Extract the (X, Y) coordinate from the center of the cell holding the provided text.  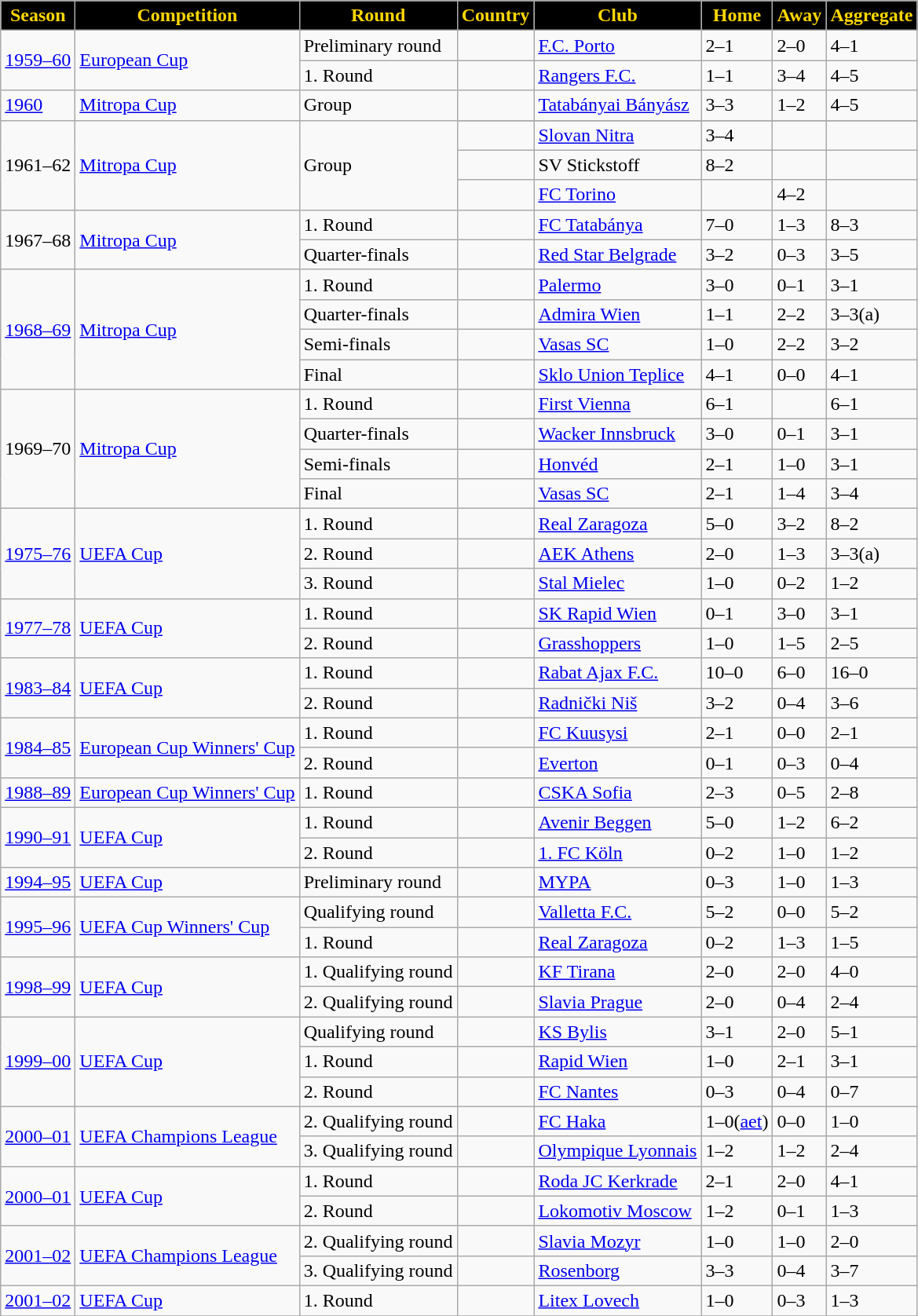
UEFA Cup Winners' Cup (187, 927)
Red Star Belgrade (617, 254)
Away (799, 16)
1995–96 (38, 927)
Litex Lovech (617, 1300)
1968–69 (38, 329)
1984–85 (38, 748)
2–5 (872, 643)
8–3 (872, 225)
KS Bylis (617, 1032)
Rosenborg (617, 1270)
FC Tatabánya (617, 225)
Home (737, 16)
7–0 (737, 225)
1983–84 (38, 688)
16–0 (872, 673)
Aggregate (872, 16)
1990–91 (38, 837)
Club (617, 16)
Rangers F.C. (617, 75)
4–2 (799, 195)
0–5 (799, 792)
Sklo Union Teplice (617, 375)
1988–89 (38, 792)
Season (38, 16)
Palermo (617, 284)
European Cup (187, 60)
1–0(aet) (737, 1121)
First Vienna (617, 404)
1961–62 (38, 165)
2–8 (872, 792)
Tatabányai Bányász (617, 105)
3–7 (872, 1270)
6–0 (799, 673)
Stal Mielec (617, 583)
Competition (187, 16)
Wacker Innsbruck (617, 434)
Slovan Nitra (617, 135)
10–0 (737, 673)
1969–70 (38, 449)
1960 (38, 105)
KF Tirana (617, 972)
Radnički Niš (617, 703)
1–4 (799, 494)
Grasshoppers (617, 643)
AEK Athens (617, 554)
1967–68 (38, 239)
FC Torino (617, 195)
1998–99 (38, 987)
1. Qualifying round (379, 972)
Olympique Lyonnais (617, 1151)
2–3 (737, 792)
FC Haka (617, 1121)
Slavia Prague (617, 1002)
Valletta F.C. (617, 912)
Rabat Ajax F.C. (617, 673)
1994–95 (38, 883)
1975–76 (38, 554)
Everton (617, 762)
1999–00 (38, 1062)
Roda JC Kerkrade (617, 1181)
3. Round (379, 583)
Admira Wien (617, 314)
3–6 (872, 703)
0–7 (872, 1091)
6–2 (872, 822)
Avenir Beggen (617, 822)
1977–78 (38, 628)
Rapid Wien (617, 1062)
MYPA (617, 883)
1. FC Köln (617, 852)
SK Rapid Wien (617, 613)
4–0 (872, 972)
5–1 (872, 1032)
Round (379, 16)
3–5 (872, 254)
Honvéd (617, 464)
FC Nantes (617, 1091)
Country (496, 16)
F.C. Porto (617, 46)
Slavia Mozyr (617, 1241)
1959–60 (38, 60)
CSKA Sofia (617, 792)
FC Kuusysi (617, 733)
Lokomotiv Moscow (617, 1211)
SV Stickstoff (617, 165)
